Provide the [X, Y] coordinate of the cell's center where the given text is located.  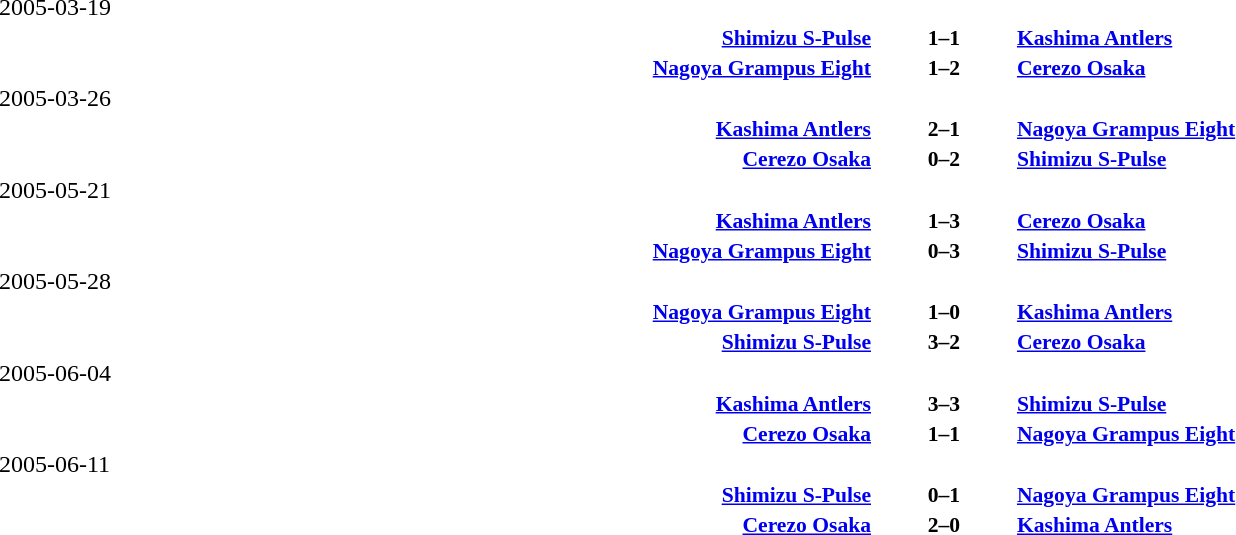
1–2 [944, 68]
3–3 [944, 404]
3–2 [944, 342]
2–1 [944, 129]
1–3 [944, 220]
0–1 [944, 495]
1–0 [944, 312]
0–3 [944, 250]
0–2 [944, 159]
